Find where the given text appears and provide that cell's center as [X, Y] coordinate. 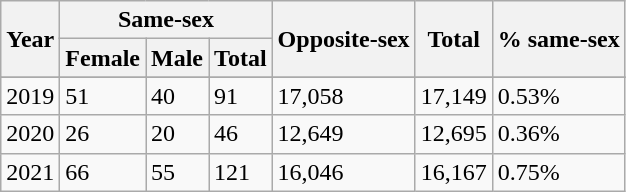
16,167 [454, 172]
26 [103, 134]
2021 [30, 172]
2019 [30, 96]
55 [178, 172]
121 [241, 172]
2020 [30, 134]
12,649 [344, 134]
Male [178, 58]
12,695 [454, 134]
0.75% [558, 172]
Year [30, 39]
0.36% [558, 134]
% same-sex [558, 39]
40 [178, 96]
16,046 [344, 172]
Female [103, 58]
66 [103, 172]
Same-sex [166, 20]
91 [241, 96]
0.53% [558, 96]
17,149 [454, 96]
51 [103, 96]
20 [178, 134]
46 [241, 134]
17,058 [344, 96]
Opposite-sex [344, 39]
